Determine the (X, Y) coordinate at the center of the cell enclosing the given text.  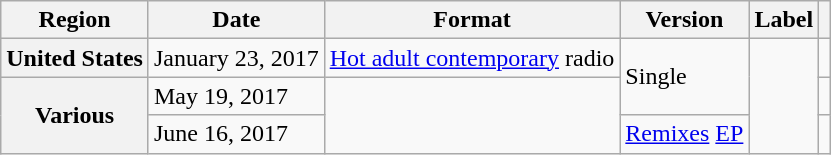
Various (75, 115)
Single (684, 77)
Date (236, 20)
June 16, 2017 (236, 134)
Hot adult contemporary radio (472, 58)
January 23, 2017 (236, 58)
May 19, 2017 (236, 96)
United States (75, 58)
Label (784, 20)
Version (684, 20)
Format (472, 20)
Remixes EP (684, 134)
Region (75, 20)
